Locate the cell with the specified text and output its [x, y] center coordinate. 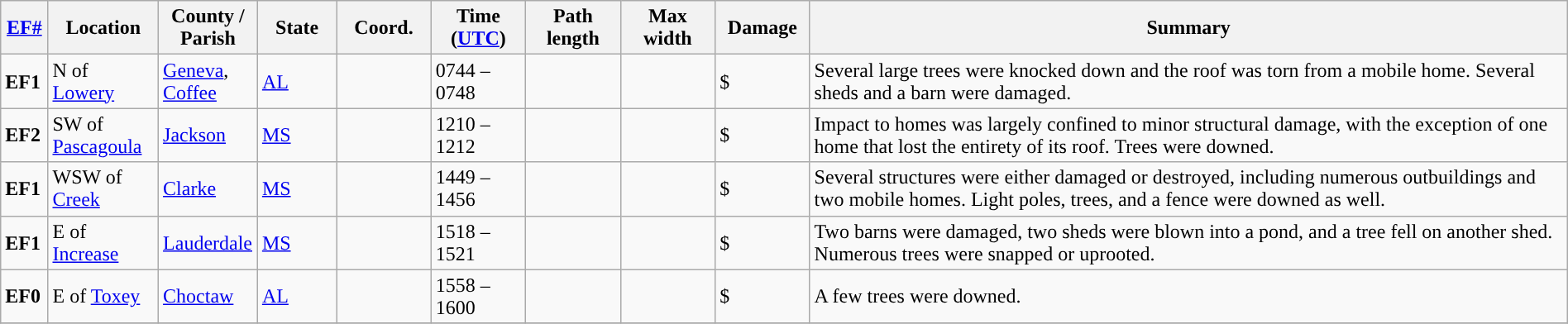
0744 – 0748 [478, 81]
Two barns were damaged, two sheds were blown into a pond, and a tree fell on another shed. Numerous trees were snapped or uprooted. [1188, 243]
Several large trees were knocked down and the roof was torn from a mobile home. Several sheds and a barn were damaged. [1188, 81]
Choctaw [208, 296]
EF0 [25, 296]
N of Lowery [103, 81]
Lauderdale [208, 243]
County / Parish [208, 28]
Clarke [208, 188]
1210 – 1212 [478, 136]
Geneva, Coffee [208, 81]
Location [103, 28]
WSW of Creek [103, 188]
EF# [25, 28]
Time (UTC) [478, 28]
Summary [1188, 28]
EF2 [25, 136]
1518 – 1521 [478, 243]
Coord. [384, 28]
1449 – 1456 [478, 188]
Jackson [208, 136]
E of Toxey [103, 296]
Damage [762, 28]
State [296, 28]
1558 – 1600 [478, 296]
SW of Pascagoula [103, 136]
Path length [573, 28]
Max width [667, 28]
E of Increase [103, 243]
A few trees were downed. [1188, 296]
